Pinpoint the cell where the given text exists, returning its [X, Y] midpoint coordinate. 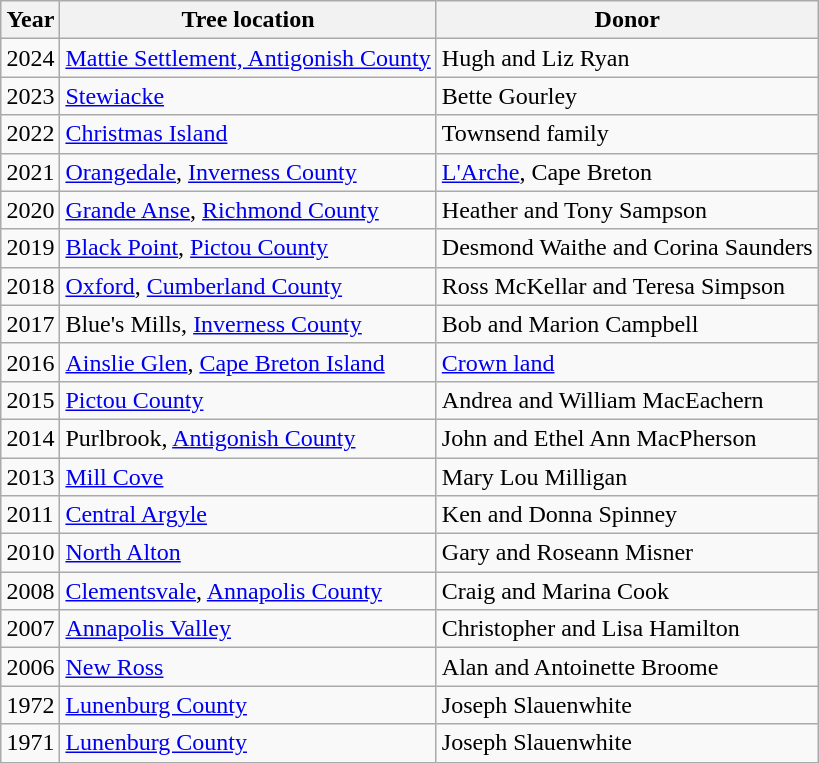
Ainslie Glen, Cape Breton Island [248, 362]
Bob and Marion Campbell [627, 324]
2018 [30, 286]
1971 [30, 743]
Heather and Tony Sampson [627, 210]
2011 [30, 515]
Mary Lou Milligan [627, 477]
Black Point, Pictou County [248, 248]
Alan and Antoinette Broome [627, 667]
2022 [30, 134]
2015 [30, 400]
Blue's Mills, Inverness County [248, 324]
North Alton [248, 553]
Clementsvale, Annapolis County [248, 591]
2019 [30, 248]
Mattie Settlement, Antigonish County [248, 58]
Ross McKellar and Teresa Simpson [627, 286]
Christmas Island [248, 134]
Central Argyle [248, 515]
2013 [30, 477]
2007 [30, 629]
John and Ethel Ann MacPherson [627, 438]
2024 [30, 58]
Andrea and William MacEachern [627, 400]
Gary and Roseann Misner [627, 553]
L'Arche, Cape Breton [627, 172]
2021 [30, 172]
2006 [30, 667]
Stewiacke [248, 96]
2014 [30, 438]
Pictou County [248, 400]
Annapolis Valley [248, 629]
Oxford, Cumberland County [248, 286]
Tree location [248, 20]
Townsend family [627, 134]
Christopher and Lisa Hamilton [627, 629]
Donor [627, 20]
2017 [30, 324]
Orangedale, Inverness County [248, 172]
2010 [30, 553]
2008 [30, 591]
Year [30, 20]
New Ross [248, 667]
Hugh and Liz Ryan [627, 58]
2016 [30, 362]
1972 [30, 705]
2023 [30, 96]
Craig and Marina Cook [627, 591]
Bette Gourley [627, 96]
Mill Cove [248, 477]
Ken and Donna Spinney [627, 515]
Crown land [627, 362]
Purlbrook, Antigonish County [248, 438]
Desmond Waithe and Corina Saunders [627, 248]
2020 [30, 210]
Grande Anse, Richmond County [248, 210]
